Return [x, y] of the center of cell containing provided text 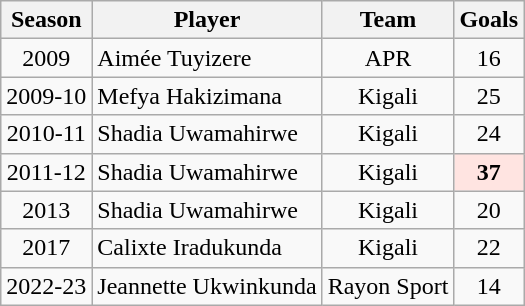
2017 [46, 248]
Goals [489, 20]
24 [489, 134]
APR [388, 58]
2011-12 [46, 172]
Aimée Tuyizere [207, 58]
2013 [46, 210]
2022-23 [46, 286]
2009 [46, 58]
Jeannette Ukwinkunda [207, 286]
Team [388, 20]
22 [489, 248]
25 [489, 96]
Rayon Sport [388, 286]
2010-11 [46, 134]
20 [489, 210]
2009-10 [46, 96]
16 [489, 58]
14 [489, 286]
Mefya Hakizimana [207, 96]
Player [207, 20]
37 [489, 172]
Calixte Iradukunda [207, 248]
Season [46, 20]
